Detect which cell encompasses the target text, then output its [X, Y] center coordinate. 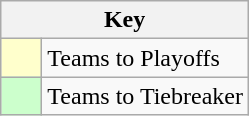
Teams to Tiebreaker [146, 96]
Teams to Playoffs [146, 58]
Key [125, 20]
